Find where the given text appears and provide that cell's center as [x, y] coordinate. 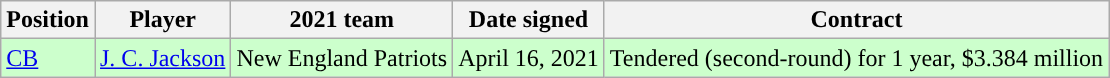
J. C. Jackson [162, 58]
New England Patriots [342, 58]
Position [48, 20]
Date signed [529, 20]
April 16, 2021 [529, 58]
Tendered (second-round) for 1 year, $3.384 million [856, 58]
CB [48, 58]
2021 team [342, 20]
Player [162, 20]
Contract [856, 20]
